For the text-containing cell, return its midpoint in (X, Y) coordinate format. 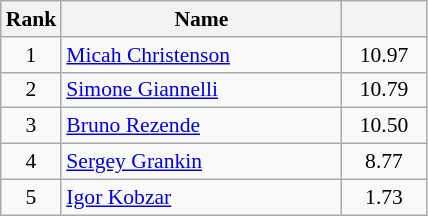
1 (32, 55)
1.73 (384, 197)
10.97 (384, 55)
Igor Kobzar (201, 197)
Bruno Rezende (201, 126)
8.77 (384, 162)
2 (32, 90)
Micah Christenson (201, 55)
10.79 (384, 90)
Name (201, 19)
4 (32, 162)
Simone Giannelli (201, 90)
Rank (32, 19)
5 (32, 197)
3 (32, 126)
Sergey Grankin (201, 162)
10.50 (384, 126)
